Pinpoint the cell where the given text exists, returning its [X, Y] midpoint coordinate. 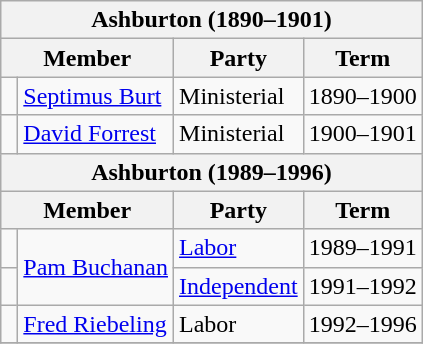
1900–1901 [362, 134]
Ashburton (1890–1901) [212, 20]
Fred Riebeling [96, 324]
1992–1996 [362, 324]
Independent [239, 286]
Septimus Burt [96, 96]
David Forrest [96, 134]
1989–1991 [362, 248]
1991–1992 [362, 286]
Pam Buchanan [96, 267]
Ashburton (1989–1996) [212, 172]
1890–1900 [362, 96]
